Scan for the cell matching the given text and deliver its [X, Y] coordinate at center. 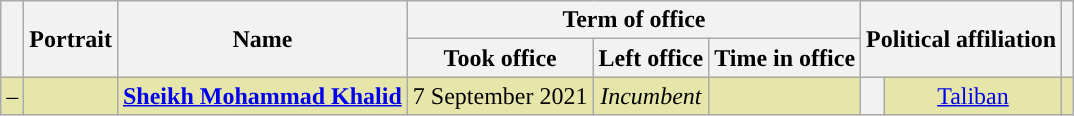
Time in office [785, 58]
Left office [651, 58]
– [12, 96]
Name [262, 39]
Sheikh Mohammad Khalid [262, 96]
Taliban [972, 96]
7 September 2021 [500, 96]
Incumbent [651, 96]
Portrait [71, 39]
Took office [500, 58]
Term of office [634, 20]
Political affiliation [962, 39]
